Capture the cell that displays the provided text and extract its [x, y] central coordinate. 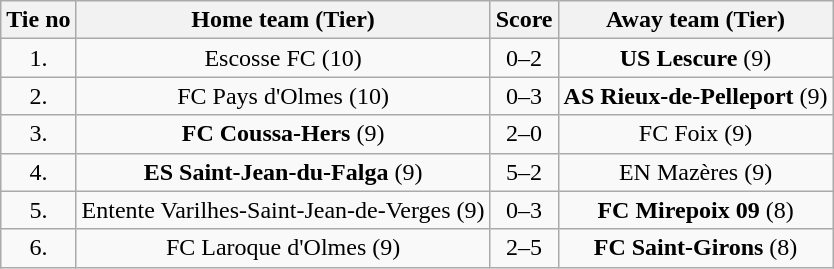
FC Pays d'Olmes (10) [283, 96]
FC Saint-Girons (8) [696, 248]
FC Mirepoix 09 (8) [696, 210]
ES Saint-Jean-du-Falga (9) [283, 172]
5–2 [524, 172]
2–0 [524, 134]
FC Foix (9) [696, 134]
4. [38, 172]
Home team (Tier) [283, 20]
2–5 [524, 248]
2. [38, 96]
Tie no [38, 20]
FC Laroque d'Olmes (9) [283, 248]
6. [38, 248]
EN Mazères (9) [696, 172]
Entente Varilhes-Saint-Jean-de-Verges (9) [283, 210]
Score [524, 20]
3. [38, 134]
Away team (Tier) [696, 20]
Escosse FC (10) [283, 58]
AS Rieux-de-Pelleport (9) [696, 96]
1. [38, 58]
5. [38, 210]
0–2 [524, 58]
US Lescure (9) [696, 58]
FC Coussa-Hers (9) [283, 134]
